Scan for the cell matching the given text and deliver its (x, y) coordinate at center. 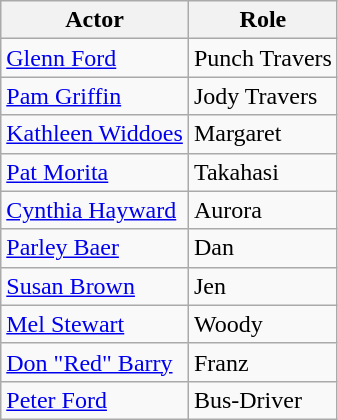
Bus-Driver (262, 400)
Pat Morita (95, 172)
Punch Travers (262, 58)
Actor (95, 20)
Dan (262, 248)
Franz (262, 362)
Pam Griffin (95, 96)
Parley Baer (95, 248)
Jen (262, 286)
Role (262, 20)
Takahasi (262, 172)
Peter Ford (95, 400)
Susan Brown (95, 286)
Woody (262, 324)
Don "Red" Barry (95, 362)
Aurora (262, 210)
Jody Travers (262, 96)
Kathleen Widdoes (95, 134)
Mel Stewart (95, 324)
Glenn Ford (95, 58)
Cynthia Hayward (95, 210)
Margaret (262, 134)
